Search for the cell housing the specified text and yield its [X, Y] center coordinate. 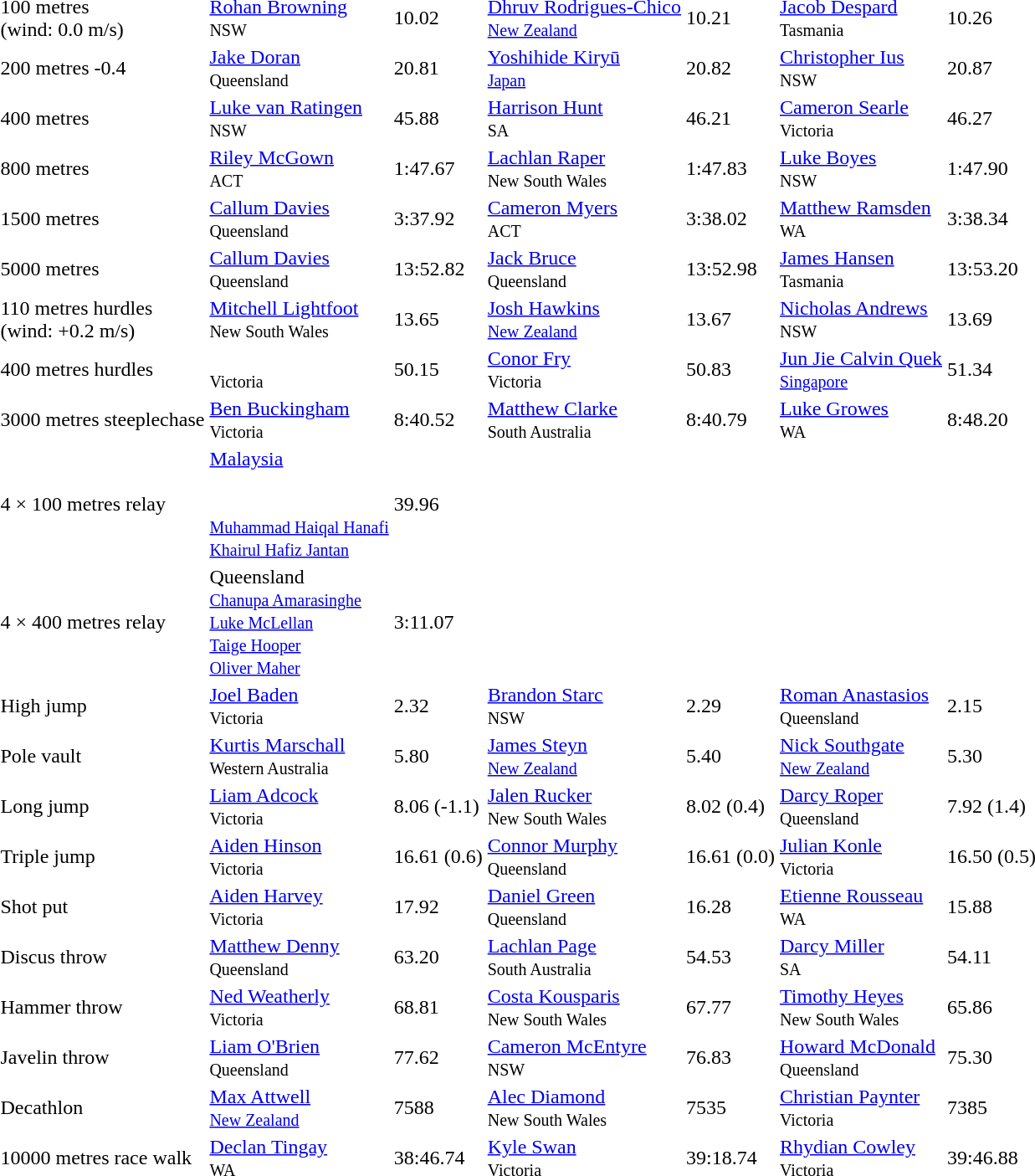
Liam O'BrienQueensland [300, 1058]
Jalen RuckerNew South Wales [584, 807]
Luke BoyesNSW [860, 169]
Victoria [300, 370]
50.83 [731, 370]
1:47.67 [438, 169]
Nicholas AndrewsNSW [860, 320]
Howard McDonaldQueensland [860, 1058]
Daniel GreenQueensland [584, 907]
QueenslandChanupa AmarasingheLuke McLellanTaige HooperOliver Maher [300, 622]
13.65 [438, 320]
Lachlan PageSouth Australia [584, 958]
Aiden HinsonVictoria [300, 857]
68.81 [438, 1008]
20.81 [438, 69]
Josh HawkinsNew Zealand [584, 320]
Darcy MillerSA [860, 958]
Christopher IusNSW [860, 69]
Jack BruceQueensland [584, 270]
Costa KousparisNew South Wales [584, 1008]
16.61 (0.0) [731, 857]
Alec DiamondNew South Wales [584, 1108]
Roman AnastasiosQueensland [860, 706]
Cameron McEntyreNSW [584, 1058]
8.02 (0.4) [731, 807]
Matthew ClarkeSouth Australia [584, 420]
Lachlan RaperNew South Wales [584, 169]
Max AttwellNew Zealand [300, 1108]
8.06 (-1.1) [438, 807]
Christian PaynterVictoria [860, 1108]
Brandon StarcNSW [584, 706]
Liam AdcockVictoria [300, 807]
Ben BuckinghamVictoria [300, 420]
Conor FryVictoria [584, 370]
63.20 [438, 958]
Luke van RatingenNSW [300, 119]
Luke GrowesWA [860, 420]
Nick SouthgateNew Zealand [860, 757]
Riley McGownACT [300, 169]
77.62 [438, 1058]
Matthew RamsdenWA [860, 219]
16.28 [731, 907]
Darcy RoperQueensland [860, 807]
46.21 [731, 119]
8:40.52 [438, 420]
20.82 [731, 69]
Mitchell LightfootNew South Wales [300, 320]
13:52.82 [438, 270]
Etienne RousseauWA [860, 907]
Connor MurphyQueensland [584, 857]
Harrison HuntSA [584, 119]
James SteynNew Zealand [584, 757]
Matthew DennyQueensland [300, 958]
5.40 [731, 757]
Jun Jie Calvin QuekSingapore [860, 370]
Yoshihide KiryūJapan [584, 69]
8:40.79 [731, 420]
Kurtis MarschallWestern Australia [300, 757]
Cameron MyersACT [584, 219]
54.53 [731, 958]
17.92 [438, 907]
50.15 [438, 370]
7588 [438, 1108]
2.29 [731, 706]
7535 [731, 1108]
Julian KonleVictoria [860, 857]
39.96 [438, 504]
45.88 [438, 119]
5.80 [438, 757]
MalaysiaMuhammad Haiqal HanafiKhairul Hafiz Jantan [300, 504]
Timothy HeyesNew South Wales [860, 1008]
13.67 [731, 320]
3:38.02 [731, 219]
3:37.92 [438, 219]
Aiden HarveyVictoria [300, 907]
Cameron SearleVictoria [860, 119]
Joel BadenVictoria [300, 706]
1:47.83 [731, 169]
2.32 [438, 706]
76.83 [731, 1058]
Jake DoranQueensland [300, 69]
67.77 [731, 1008]
3:11.07 [438, 622]
James HansenTasmania [860, 270]
Ned WeatherlyVictoria [300, 1008]
16.61 (0.6) [438, 857]
13:52.98 [731, 270]
